Pinpoint the cell where the given text exists, returning its (X, Y) midpoint coordinate. 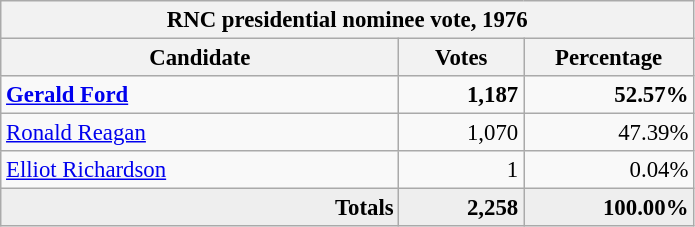
Ronald Reagan (200, 133)
52.57% (609, 95)
2,258 (462, 208)
Candidate (200, 58)
Gerald Ford (200, 95)
1,070 (462, 133)
1,187 (462, 95)
Elliot Richardson (200, 170)
1 (462, 170)
0.04% (609, 170)
100.00% (609, 208)
Votes (462, 58)
Totals (200, 208)
RNC presidential nominee vote, 1976 (348, 20)
47.39% (609, 133)
Percentage (609, 58)
